Pinpoint the cell where the given text exists, returning its (x, y) midpoint coordinate. 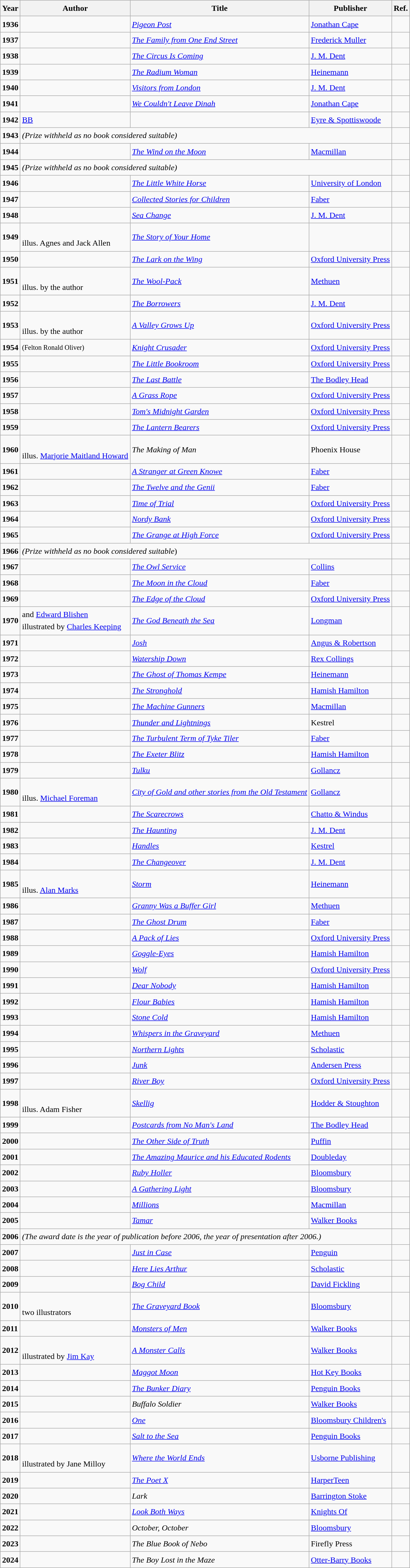
1949 (10, 237)
Penguin (350, 1252)
The Amazing Maurice and his Educated Rodents (219, 1157)
1940 (10, 88)
2009 (10, 1284)
The Family from One End Street (219, 40)
Ruby Holler (219, 1173)
1979 (10, 770)
Northern Lights (219, 1049)
1953 (10, 325)
Phoenix House (350, 449)
David Fickling (350, 1284)
1987 (10, 922)
1972 (10, 659)
The Bunker Diary (219, 1388)
2011 (10, 1328)
The Ghost of Thomas Kempe (219, 675)
two illustrators (75, 1306)
1968 (10, 583)
1974 (10, 691)
(Felton Ronald Oliver) (75, 348)
Usborne Publishing (350, 1458)
The God Beneath the Sea (219, 620)
The Radium Woman (219, 72)
1995 (10, 1049)
Thunder and Lightnings (219, 723)
2003 (10, 1189)
The Exeter Blitz (219, 754)
Longman (350, 620)
1941 (10, 104)
University of London (350, 183)
Hodder & Stoughton (350, 1103)
Eyre & Spottiswoode (350, 120)
1952 (10, 303)
Storm (219, 884)
Pigeon Post (219, 24)
Ref. (401, 8)
1981 (10, 814)
and Edward Blishenillustrated by Charles Keeping (75, 620)
1951 (10, 281)
1967 (10, 567)
Watership Down (219, 659)
1997 (10, 1081)
Skellig (219, 1103)
A Stranger at Green Knowe (219, 472)
Barrington Stoke (350, 1496)
1961 (10, 472)
1959 (10, 428)
2020 (10, 1496)
1970 (10, 620)
The Making of Man (219, 449)
Tamar (219, 1221)
One (219, 1420)
The Story of Your Home (219, 237)
illus. Marjorie Maitland Howard (75, 449)
The Lark on the Wing (219, 259)
2000 (10, 1141)
1955 (10, 364)
1986 (10, 906)
1984 (10, 862)
2017 (10, 1436)
1978 (10, 754)
1994 (10, 1033)
Otter-Barry Books (350, 1560)
Knights Of (350, 1512)
1996 (10, 1065)
A Grass Rope (219, 396)
1983 (10, 846)
The Scarecrows (219, 814)
Andersen Press (350, 1065)
BB (75, 120)
illustrated by Jane Milloy (75, 1458)
A Gathering Light (219, 1189)
1943 (10, 135)
Salt to the Sea (219, 1436)
2001 (10, 1157)
The Moon in the Cloud (219, 583)
Whispers in the Graveyard (219, 1033)
2006 (10, 1237)
1975 (10, 706)
The Ghost Drum (219, 922)
1937 (10, 40)
2018 (10, 1458)
2004 (10, 1205)
The Last Battle (219, 380)
The Borrowers (219, 303)
The Circus Is Coming (219, 56)
1957 (10, 396)
The Boy Lost in the Maze (219, 1560)
1944 (10, 152)
2014 (10, 1388)
HarperTeen (350, 1480)
Nordy Bank (219, 519)
The Haunting (219, 830)
Handles (219, 846)
Dear Nobody (219, 986)
2021 (10, 1512)
1977 (10, 738)
Rex Collings (350, 659)
Frederick Muller (350, 40)
2008 (10, 1269)
Collected Stories for Children (219, 200)
Publisher (350, 8)
The Turbulent Term of Tyke Tiler (219, 738)
1992 (10, 1001)
illus. Michael Foreman (75, 792)
1956 (10, 380)
The Stronghold (219, 691)
Collins (350, 567)
illus. Agnes and Jack Allen (75, 237)
Josh (219, 643)
Buffalo Soldier (219, 1404)
Chatto & Windus (350, 814)
Stone Cold (219, 1018)
The Changeover (219, 862)
Maggot Moon (219, 1372)
1945 (10, 167)
1991 (10, 986)
We Couldn't Leave Dinah (219, 104)
2007 (10, 1252)
1947 (10, 200)
The Poet X (219, 1480)
A Monster Calls (219, 1350)
2005 (10, 1221)
1942 (10, 120)
Where the World Ends (219, 1458)
2015 (10, 1404)
Granny Was a Buffer Girl (219, 906)
Angus & Robertson (350, 643)
1966 (10, 551)
The Graveyard Book (219, 1306)
1973 (10, 675)
1962 (10, 487)
Postcards from No Man's Land (219, 1125)
1982 (10, 830)
The Wool-Pack (219, 281)
1946 (10, 183)
Wolf (219, 970)
1999 (10, 1125)
1985 (10, 884)
1948 (10, 215)
Goggle-Eyes (219, 954)
The Little Bookroom (219, 364)
The Little White Horse (219, 183)
Flour Babies (219, 1001)
2022 (10, 1528)
2016 (10, 1420)
1969 (10, 599)
1990 (10, 970)
The Owl Service (219, 567)
2023 (10, 1544)
The Edge of the Cloud (219, 599)
2010 (10, 1306)
1988 (10, 938)
2024 (10, 1560)
1936 (10, 24)
illustrated by Jim Kay (75, 1350)
Here Lies Arthur (219, 1269)
The Grange at High Force (219, 535)
Knight Crusader (219, 348)
River Boy (219, 1081)
Title (219, 8)
Author (75, 8)
illus. Alan Marks (75, 884)
1965 (10, 535)
1989 (10, 954)
October, October (219, 1528)
1938 (10, 56)
1993 (10, 1018)
1954 (10, 348)
Bog Child (219, 1284)
(The award date is the year of publication before 2006, the year of presentation after 2006.) (206, 1237)
The Lantern Bearers (219, 428)
1976 (10, 723)
Visitors from London (219, 88)
1998 (10, 1103)
1950 (10, 259)
illus. Adam Fisher (75, 1103)
Look Both Ways (219, 1512)
Year (10, 8)
Just in Case (219, 1252)
2002 (10, 1173)
Lark (219, 1496)
Puffin (350, 1141)
1958 (10, 411)
1960 (10, 449)
Doubleday (350, 1157)
The Machine Gunners (219, 706)
2019 (10, 1480)
The Other Side of Truth (219, 1141)
1971 (10, 643)
Monsters of Men (219, 1328)
The Wind on the Moon (219, 152)
1963 (10, 503)
A Valley Grows Up (219, 325)
Tom's Midnight Garden (219, 411)
Firefly Press (350, 1544)
1964 (10, 519)
Sea Change (219, 215)
2013 (10, 1372)
City of Gold and other stories from the Old Testament (219, 792)
Tulku (219, 770)
1939 (10, 72)
The Blue Book of Nebo (219, 1544)
Bloomsbury Children's (350, 1420)
2012 (10, 1350)
The Twelve and the Genii (219, 487)
Time of Trial (219, 503)
Millions (219, 1205)
Hot Key Books (350, 1372)
Junk (219, 1065)
A Pack of Lies (219, 938)
1980 (10, 792)
